Scan for the cell matching the given text and deliver its (X, Y) coordinate at center. 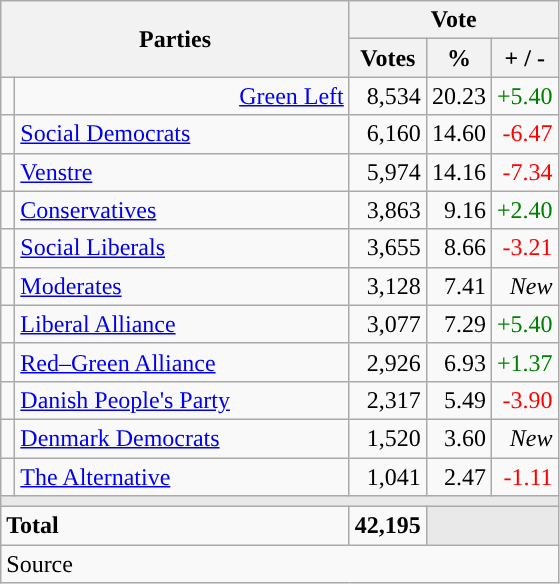
-3.90 (524, 400)
3,128 (388, 286)
-6.47 (524, 134)
Social Liberals (182, 248)
14.16 (458, 172)
Venstre (182, 172)
+ / - (524, 58)
Conservatives (182, 210)
Danish People's Party (182, 400)
2,317 (388, 400)
2,926 (388, 362)
6,160 (388, 134)
1,041 (388, 477)
1,520 (388, 438)
+2.40 (524, 210)
3,077 (388, 324)
Liberal Alliance (182, 324)
3.60 (458, 438)
-1.11 (524, 477)
-3.21 (524, 248)
5,974 (388, 172)
3,655 (388, 248)
Votes (388, 58)
Parties (176, 39)
The Alternative (182, 477)
Total (176, 526)
Red–Green Alliance (182, 362)
Source (280, 564)
42,195 (388, 526)
+1.37 (524, 362)
Green Left (182, 96)
Moderates (182, 286)
7.41 (458, 286)
7.29 (458, 324)
Denmark Democrats (182, 438)
8.66 (458, 248)
-7.34 (524, 172)
20.23 (458, 96)
14.60 (458, 134)
6.93 (458, 362)
5.49 (458, 400)
Vote (454, 20)
3,863 (388, 210)
Social Democrats (182, 134)
9.16 (458, 210)
% (458, 58)
2.47 (458, 477)
8,534 (388, 96)
